Return (x, y) of the center of cell containing provided text 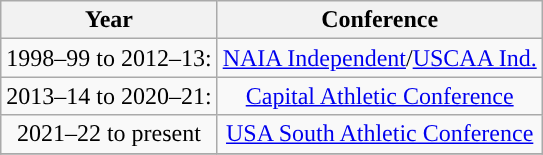
1998–99 to 2012–13: (109, 58)
NAIA Independent/USCAA Ind. (380, 58)
Conference (380, 20)
Capital Athletic Conference (380, 96)
USA South Athletic Conference (380, 134)
2021–22 to present (109, 134)
Year (109, 20)
2013–14 to 2020–21: (109, 96)
